Detect which cell encompasses the target text, then output its (X, Y) center coordinate. 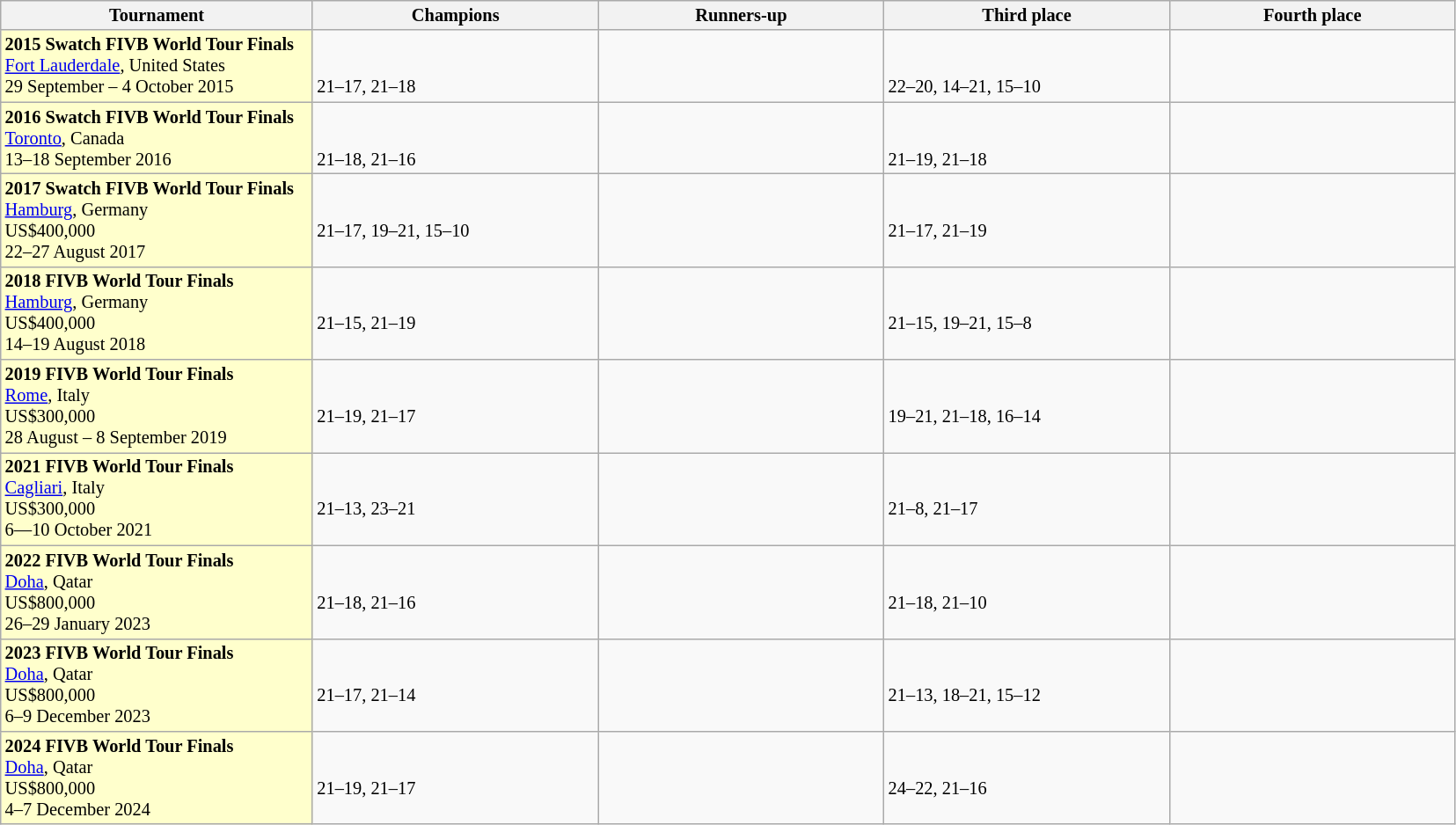
Runners-up (741, 15)
2017 Swatch FIVB World Tour FinalsHamburg, GermanyUS$400,00022–27 August 2017 (157, 220)
2016 Swatch FIVB World Tour FinalsToronto, Canada13–18 September 2016 (157, 138)
2021 FIVB World Tour FinalsCagliari, ItalyUS$300,000 6—10 October 2021 (157, 499)
2024 FIVB World Tour FinalsDoha, QatarUS$800,0004–7 December 2024 (157, 778)
2015 Swatch FIVB World Tour FinalsFort Lauderdale, United States29 September – 4 October 2015 (157, 66)
21–17, 21–19 (1028, 220)
2022 FIVB World Tour FinalsDoha, QatarUS$800,00026–29 January 2023 (157, 592)
21–13, 18–21, 15–12 (1028, 685)
21–8, 21–17 (1028, 499)
21–15, 19–21, 15–8 (1028, 313)
24–22, 21–16 (1028, 778)
21–18, 21–10 (1028, 592)
Champions (456, 15)
2018 FIVB World Tour FinalsHamburg, GermanyUS$400,00014–19 August 2018 (157, 313)
Third place (1028, 15)
21–15, 21–19 (456, 313)
2023 FIVB World Tour FinalsDoha, QatarUS$800,0006–9 December 2023 (157, 685)
21–13, 23–21 (456, 499)
Fourth place (1313, 15)
19–21, 21–18, 16–14 (1028, 406)
22–20, 14–21, 15–10 (1028, 66)
2019 FIVB World Tour FinalsRome, ItalyUS$300,00028 August – 8 September 2019 (157, 406)
21–17, 21–18 (456, 66)
21–17, 19–21, 15–10 (456, 220)
Tournament (157, 15)
21–19, 21–18 (1028, 138)
21–17, 21–14 (456, 685)
